Capture the cell that displays the provided text and extract its (X, Y) central coordinate. 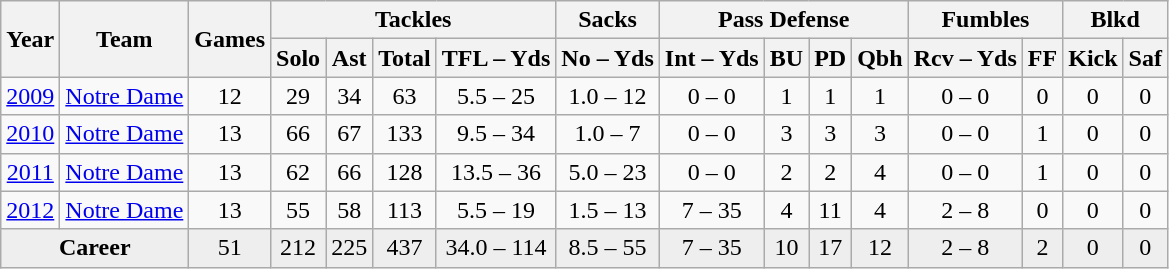
2011 (30, 172)
Sacks (608, 20)
Rcv – Yds (965, 58)
Pass Defense (784, 20)
11 (830, 210)
34 (350, 96)
51 (230, 248)
58 (350, 210)
Int – Yds (712, 58)
212 (298, 248)
9.5 – 34 (496, 134)
Ast (350, 58)
17 (830, 248)
Year (30, 39)
Team (124, 39)
2012 (30, 210)
2010 (30, 134)
63 (405, 96)
1.0 – 12 (608, 96)
Tackles (414, 20)
Career (95, 248)
1.5 – 13 (608, 210)
Kick (1093, 58)
PD (830, 58)
Blkd (1116, 20)
Qbh (880, 58)
13.5 – 36 (496, 172)
Saf (1145, 58)
1.0 – 7 (608, 134)
34.0 – 114 (496, 248)
BU (786, 58)
5.0 – 23 (608, 172)
Solo (298, 58)
10 (786, 248)
TFL – Yds (496, 58)
128 (405, 172)
Fumbles (986, 20)
55 (298, 210)
62 (298, 172)
Total (405, 58)
437 (405, 248)
133 (405, 134)
2009 (30, 96)
8.5 – 55 (608, 248)
FF (1042, 58)
225 (350, 248)
5.5 – 25 (496, 96)
113 (405, 210)
5.5 – 19 (496, 210)
29 (298, 96)
67 (350, 134)
No – Yds (608, 58)
Games (230, 39)
